Scan for the cell matching the given text and deliver its (X, Y) coordinate at center. 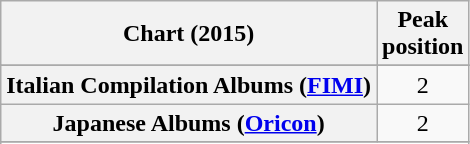
Italian Compilation Albums (FIMI) (189, 85)
Japanese Albums (Oricon) (189, 123)
Peakposition (423, 34)
Chart (2015) (189, 34)
